Output the [x, y] coordinate of the center of the cell containing the given text.  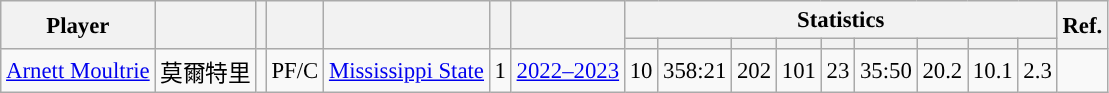
358:21 [695, 71]
101 [798, 71]
10.1 [993, 71]
2.3 [1038, 71]
2022–2023 [568, 71]
202 [754, 71]
Arnett Moultrie [78, 71]
Ref. [1082, 25]
10 [640, 71]
23 [838, 71]
Player [78, 25]
PF/C [294, 71]
1 [500, 71]
20.2 [942, 71]
Statistics [840, 20]
莫爾特里 [206, 71]
35:50 [886, 71]
Mississippi State [407, 71]
